Return the (X, Y) coordinate for the center point of the cell that contains the specified text.  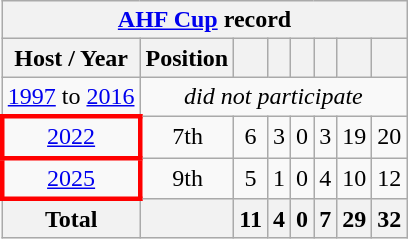
6 (251, 136)
7 (326, 219)
12 (390, 178)
7th (187, 136)
Host / Year (71, 58)
20 (390, 136)
2025 (71, 178)
AHF Cup record (204, 20)
1 (278, 178)
11 (251, 219)
Position (187, 58)
5 (251, 178)
1997 to 2016 (71, 97)
29 (354, 219)
Total (71, 219)
32 (390, 219)
did not participate (274, 97)
9th (187, 178)
2022 (71, 136)
19 (354, 136)
10 (354, 178)
